From the cell containing the given text, extract its center point as (X, Y) coordinate. 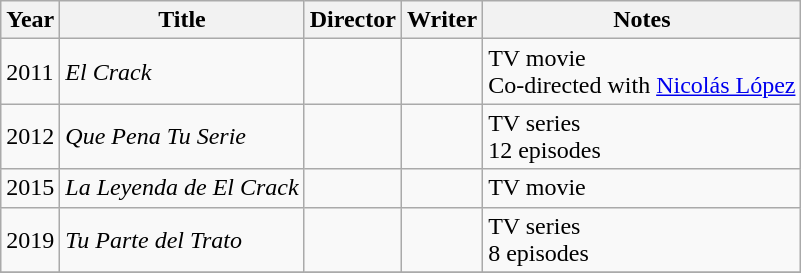
El Crack (182, 72)
Tu Parte del Trato (182, 240)
Director (352, 20)
La Leyenda de El Crack (182, 188)
TV series12 episodes (642, 136)
Notes (642, 20)
Writer (442, 20)
TV movieCo-directed with Nicolás López (642, 72)
2012 (30, 136)
2019 (30, 240)
TV series8 episodes (642, 240)
2015 (30, 188)
2011 (30, 72)
TV movie (642, 188)
Title (182, 20)
Year (30, 20)
Que Pena Tu Serie (182, 136)
